From the cell containing the given text, extract its center point as [x, y] coordinate. 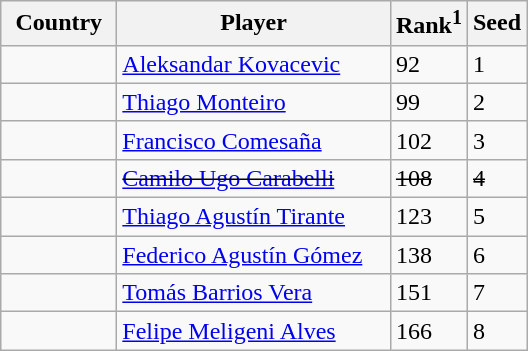
3 [496, 140]
Thiago Agustín Tirante [254, 217]
Francisco Comesaña [254, 140]
6 [496, 255]
166 [428, 331]
123 [428, 217]
4 [496, 178]
Seed [496, 24]
Federico Agustín Gómez [254, 255]
Thiago Monteiro [254, 102]
92 [428, 64]
Rank1 [428, 24]
Camilo Ugo Carabelli [254, 178]
102 [428, 140]
1 [496, 64]
8 [496, 331]
151 [428, 293]
7 [496, 293]
5 [496, 217]
108 [428, 178]
2 [496, 102]
Aleksandar Kovacevic [254, 64]
Player [254, 24]
Country [59, 24]
Tomás Barrios Vera [254, 293]
138 [428, 255]
99 [428, 102]
Felipe Meligeni Alves [254, 331]
